Find where the given text appears and provide that cell's center as (x, y) coordinate. 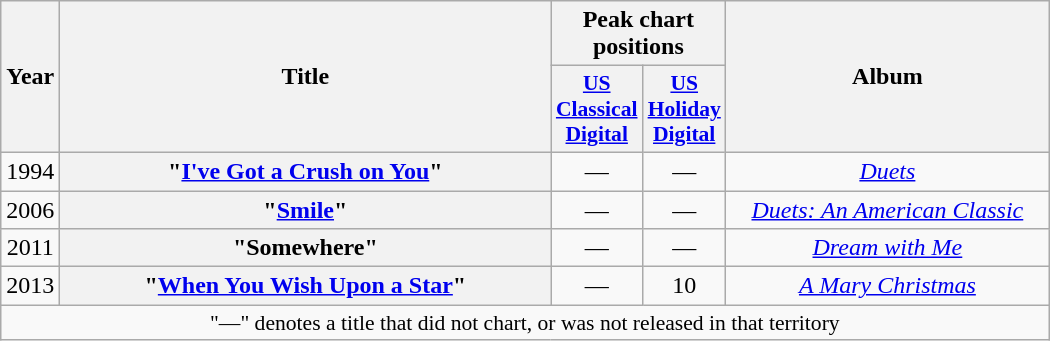
"—" denotes a title that did not chart, or was not released in that territory (525, 323)
Year (30, 77)
Dream with Me (888, 248)
2013 (30, 286)
Duets (888, 171)
USHolidayDigital (684, 110)
1994 (30, 171)
10 (684, 286)
"Smile" (306, 209)
"Somewhere" (306, 248)
USClassicalDigital (597, 110)
Duets: An American Classic (888, 209)
2006 (30, 209)
Album (888, 77)
2011 (30, 248)
A Mary Christmas (888, 286)
Peak chart positions (638, 34)
"When You Wish Upon a Star" (306, 286)
"I've Got a Crush on You" (306, 171)
Title (306, 77)
